Capture the cell that displays the provided text and extract its (X, Y) central coordinate. 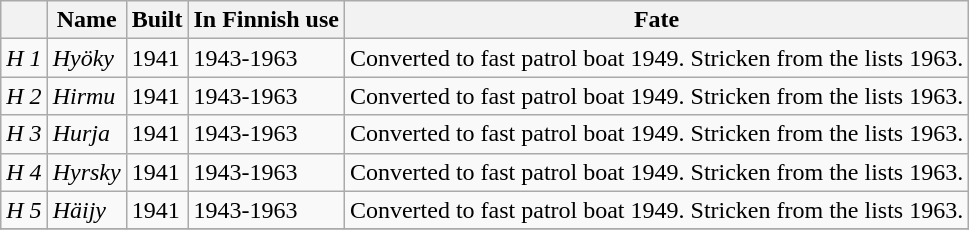
Häijy (86, 210)
H 2 (24, 96)
Hirmu (86, 96)
Name (86, 20)
H 1 (24, 58)
Fate (656, 20)
Hurja (86, 134)
H 5 (24, 210)
H 3 (24, 134)
H 4 (24, 172)
Hyrsky (86, 172)
In Finnish use (266, 20)
Built (157, 20)
Hyöky (86, 58)
